Find where the given text appears and provide that cell's center as [X, Y] coordinate. 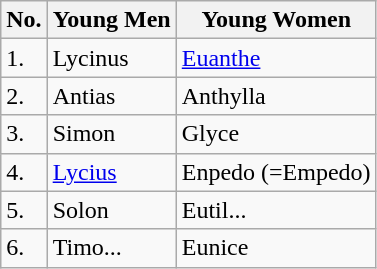
Solon [112, 210]
Young Women [276, 20]
Eunice [276, 248]
Antias [112, 96]
Timo... [112, 248]
Simon [112, 134]
Eutil... [276, 210]
4. [24, 172]
Glyce [276, 134]
Euanthe [276, 58]
Young Men [112, 20]
Enpedo (=Empedo) [276, 172]
3. [24, 134]
6. [24, 248]
Lycinus [112, 58]
1. [24, 58]
2. [24, 96]
Anthylla [276, 96]
No. [24, 20]
5. [24, 210]
Lycius [112, 172]
